Locate the cell with the specified text and output its (x, y) center coordinate. 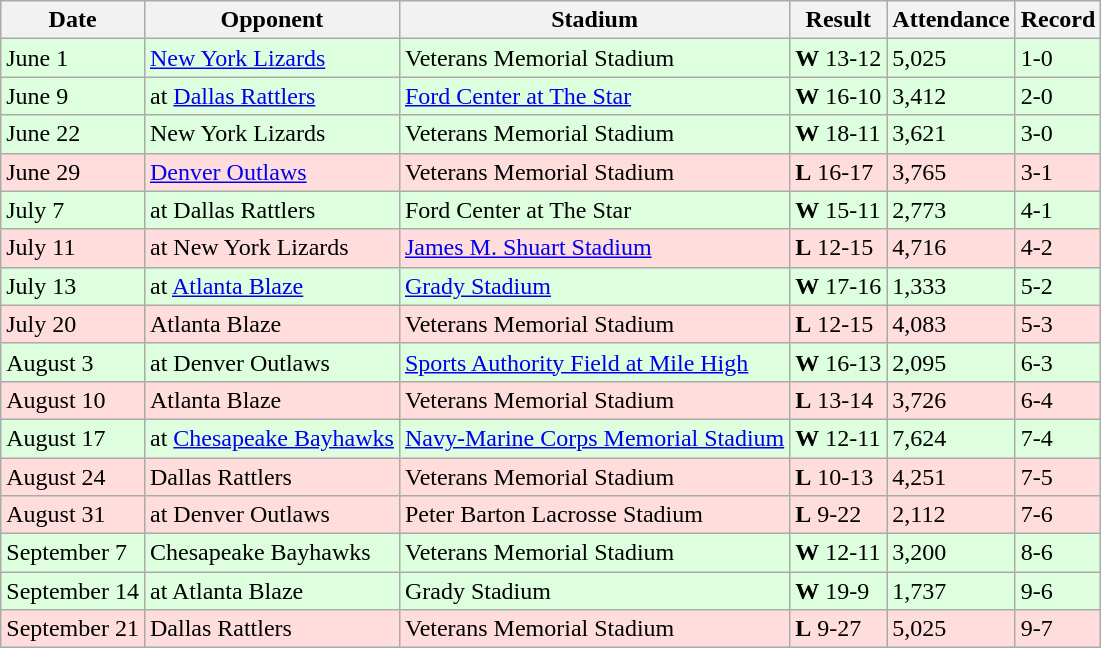
Chesapeake Bayhawks (272, 553)
August 31 (73, 515)
Result (838, 20)
August 10 (73, 400)
3,412 (951, 96)
Attendance (951, 20)
L 16-17 (838, 172)
July 11 (73, 248)
W 13-12 (838, 58)
Peter Barton Lacrosse Stadium (594, 515)
July 7 (73, 210)
September 21 (73, 629)
W 16-10 (838, 96)
2,095 (951, 362)
L 9-22 (838, 515)
4-1 (1058, 210)
4,716 (951, 248)
3,765 (951, 172)
James M. Shuart Stadium (594, 248)
9-7 (1058, 629)
6-3 (1058, 362)
5-3 (1058, 324)
at New York Lizards (272, 248)
L 13-14 (838, 400)
2-0 (1058, 96)
Record (1058, 20)
Navy-Marine Corps Memorial Stadium (594, 438)
7,624 (951, 438)
W 16-13 (838, 362)
W 15-11 (838, 210)
8-6 (1058, 553)
June 1 (73, 58)
September 14 (73, 591)
7-6 (1058, 515)
August 24 (73, 477)
July 13 (73, 286)
September 7 (73, 553)
W 17-16 (838, 286)
3-1 (1058, 172)
3,726 (951, 400)
Denver Outlaws (272, 172)
August 3 (73, 362)
W 18-11 (838, 134)
3,200 (951, 553)
Sports Authority Field at Mile High (594, 362)
4,083 (951, 324)
1,333 (951, 286)
June 9 (73, 96)
1,737 (951, 591)
2,773 (951, 210)
W 19-9 (838, 591)
2,112 (951, 515)
August 17 (73, 438)
June 22 (73, 134)
L 9-27 (838, 629)
4-2 (1058, 248)
Opponent (272, 20)
7-4 (1058, 438)
7-5 (1058, 477)
5-2 (1058, 286)
9-6 (1058, 591)
6-4 (1058, 400)
July 20 (73, 324)
3,621 (951, 134)
June 29 (73, 172)
Stadium (594, 20)
at Chesapeake Bayhawks (272, 438)
4,251 (951, 477)
1-0 (1058, 58)
L 10-13 (838, 477)
3-0 (1058, 134)
Date (73, 20)
